Detect which cell encompasses the target text, then output its [x, y] center coordinate. 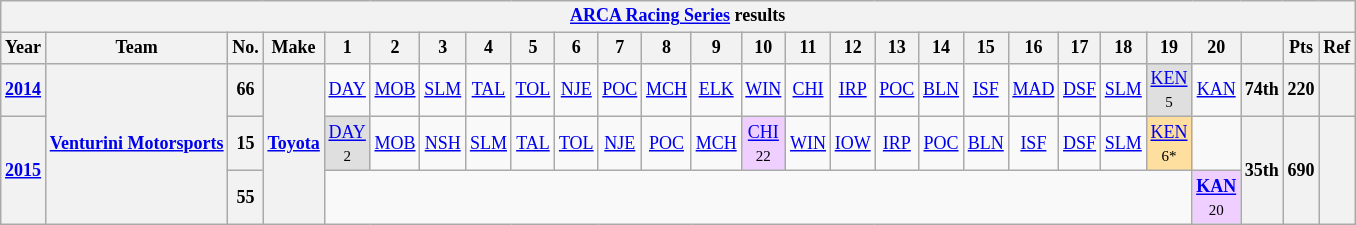
CHI22 [764, 144]
5 [532, 48]
NSH [443, 144]
Venturini Motorsports [136, 144]
6 [576, 48]
16 [1034, 48]
1 [347, 48]
14 [942, 48]
DAY2 [347, 144]
2 [395, 48]
8 [667, 48]
690 [1301, 170]
12 [852, 48]
DAY [347, 90]
19 [1169, 48]
Make [294, 48]
3 [443, 48]
74th [1262, 90]
IOW [852, 144]
ARCA Racing Series results [678, 16]
18 [1123, 48]
Team [136, 48]
Toyota [294, 144]
220 [1301, 90]
20 [1216, 48]
ELK [716, 90]
MAD [1034, 90]
CHI [808, 90]
2015 [24, 170]
13 [897, 48]
KAN20 [1216, 197]
KAN [1216, 90]
7 [620, 48]
10 [764, 48]
Pts [1301, 48]
17 [1080, 48]
KEN5 [1169, 90]
4 [489, 48]
Year [24, 48]
No. [246, 48]
9 [716, 48]
Ref [1337, 48]
KEN6* [1169, 144]
35th [1262, 170]
66 [246, 90]
2014 [24, 90]
55 [246, 197]
11 [808, 48]
